Pinpoint the cell where the given text exists, returning its [X, Y] midpoint coordinate. 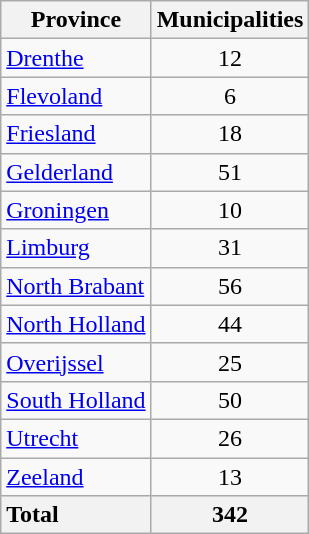
Groningen [76, 210]
50 [230, 400]
13 [230, 477]
342 [230, 515]
6 [230, 96]
51 [230, 172]
Province [76, 20]
44 [230, 324]
12 [230, 58]
Friesland [76, 134]
Overijssel [76, 362]
Total [76, 515]
Gelderland [76, 172]
56 [230, 286]
Municipalities [230, 20]
Flevoland [76, 96]
North Brabant [76, 286]
Zeeland [76, 477]
10 [230, 210]
North Holland [76, 324]
26 [230, 438]
18 [230, 134]
Drenthe [76, 58]
31 [230, 248]
Utrecht [76, 438]
25 [230, 362]
South Holland [76, 400]
Limburg [76, 248]
